Find where the given text appears and provide that cell's center as [x, y] coordinate. 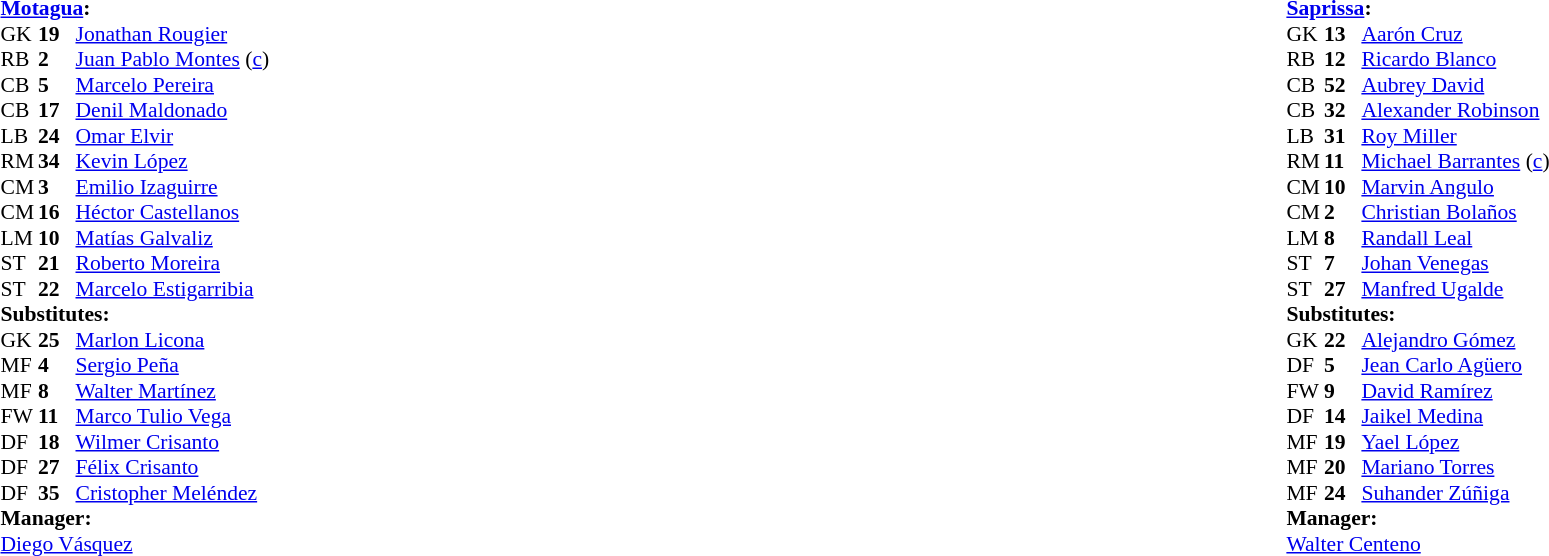
17 [57, 111]
14 [1343, 417]
Jean Carlo Agüero [1455, 365]
Suhander Zúñiga [1455, 493]
Johan Venegas [1455, 263]
31 [1343, 136]
Sergio Peña [173, 365]
David Ramírez [1455, 391]
Roy Miller [1455, 136]
Omar Elvir [173, 136]
Wilmer Crisanto [173, 442]
Marcelo Estigarribia [173, 289]
20 [1343, 467]
Randall Leal [1455, 238]
Aubrey David [1455, 85]
Yael López [1455, 442]
Kevin López [173, 161]
Cristopher Meléndez [173, 493]
13 [1343, 34]
Roberto Moreira [173, 263]
Ricardo Blanco [1455, 59]
3 [57, 187]
Jonathan Rougier [173, 34]
Manfred Ugalde [1455, 289]
7 [1343, 263]
Emilio Izaguirre [173, 187]
Juan Pablo Montes (c) [173, 59]
12 [1343, 59]
16 [57, 213]
Denil Maldonado [173, 111]
Marco Tulio Vega [173, 417]
Félix Crisanto [173, 467]
Marvin Angulo [1455, 187]
Christian Bolaños [1455, 213]
Aarón Cruz [1455, 34]
32 [1343, 111]
Alexander Robinson [1455, 111]
Marcelo Pereira [173, 85]
21 [57, 263]
Alejandro Gómez [1455, 340]
Marlon Licona [173, 340]
Héctor Castellanos [173, 213]
Matías Galvaliz [173, 238]
18 [57, 442]
Michael Barrantes (c) [1455, 161]
35 [57, 493]
34 [57, 161]
Jaikel Medina [1455, 417]
Mariano Torres [1455, 467]
52 [1343, 85]
4 [57, 365]
Walter Martínez [173, 391]
25 [57, 340]
9 [1343, 391]
